Return (x, y) of the center of cell containing provided text 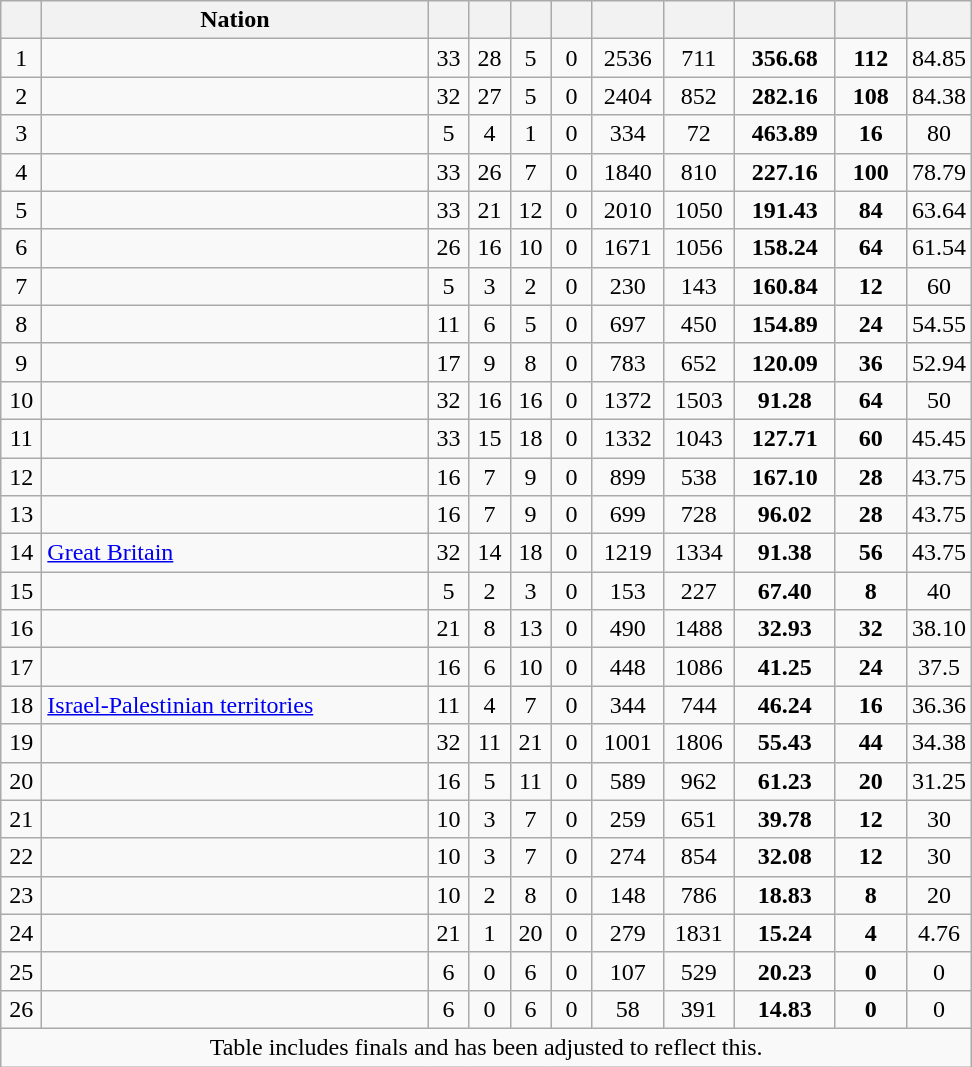
55.43 (784, 743)
334 (628, 134)
Israel-Palestinian territories (235, 705)
20.23 (784, 971)
1671 (628, 248)
120.09 (784, 362)
50 (938, 400)
158.24 (784, 248)
529 (698, 971)
1372 (628, 400)
259 (628, 819)
2536 (628, 58)
728 (698, 515)
46.24 (784, 705)
54.55 (938, 324)
279 (628, 933)
463.89 (784, 134)
652 (698, 362)
15.24 (784, 933)
1050 (698, 210)
38.10 (938, 629)
39.78 (784, 819)
274 (628, 857)
962 (698, 781)
191.43 (784, 210)
160.84 (784, 286)
91.28 (784, 400)
154.89 (784, 324)
Great Britain (235, 553)
36 (870, 362)
96.02 (784, 515)
Table includes finals and has been adjusted to reflect this. (486, 1047)
22 (22, 857)
18.83 (784, 895)
112 (870, 58)
744 (698, 705)
1840 (628, 172)
282.16 (784, 96)
1001 (628, 743)
230 (628, 286)
2010 (628, 210)
589 (628, 781)
2404 (628, 96)
100 (870, 172)
1056 (698, 248)
32.93 (784, 629)
1043 (698, 438)
711 (698, 58)
448 (628, 667)
538 (698, 477)
810 (698, 172)
25 (22, 971)
699 (628, 515)
91.38 (784, 553)
84 (870, 210)
786 (698, 895)
227 (698, 591)
32.08 (784, 857)
45.45 (938, 438)
1806 (698, 743)
4.76 (938, 933)
37.5 (938, 667)
854 (698, 857)
1219 (628, 553)
1086 (698, 667)
167.10 (784, 477)
23 (22, 895)
490 (628, 629)
72 (698, 134)
1334 (698, 553)
391 (698, 1009)
44 (870, 743)
148 (628, 895)
1488 (698, 629)
61.23 (784, 781)
Nation (235, 20)
34.38 (938, 743)
127.71 (784, 438)
63.64 (938, 210)
58 (628, 1009)
1503 (698, 400)
356.68 (784, 58)
80 (938, 134)
107 (628, 971)
52.94 (938, 362)
67.40 (784, 591)
108 (870, 96)
153 (628, 591)
783 (628, 362)
227.16 (784, 172)
61.54 (938, 248)
84.85 (938, 58)
450 (698, 324)
14.83 (784, 1009)
1831 (698, 933)
697 (628, 324)
41.25 (784, 667)
27 (490, 96)
56 (870, 553)
143 (698, 286)
852 (698, 96)
19 (22, 743)
78.79 (938, 172)
1332 (628, 438)
344 (628, 705)
31.25 (938, 781)
40 (938, 591)
84.38 (938, 96)
651 (698, 819)
899 (628, 477)
36.36 (938, 705)
